Extract the [X, Y] coordinate from the center of the cell holding the provided text.  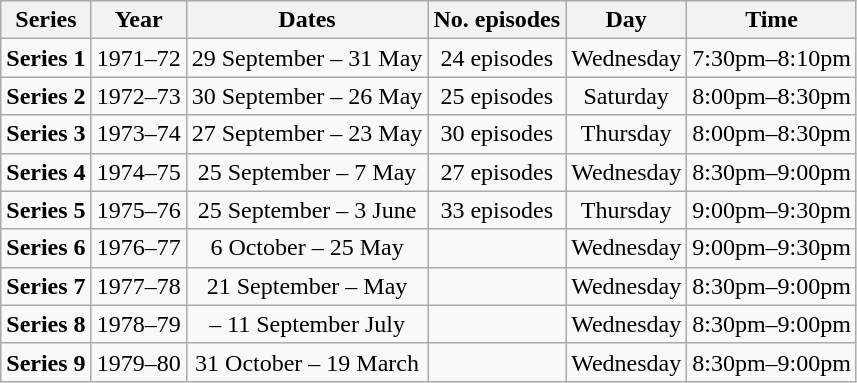
1971–72 [138, 58]
Dates [307, 20]
Series 2 [46, 96]
Series 4 [46, 172]
Series 8 [46, 324]
33 episodes [497, 210]
1976–77 [138, 248]
Time [772, 20]
Series [46, 20]
1978–79 [138, 324]
29 September – 31 May [307, 58]
27 episodes [497, 172]
6 October – 25 May [307, 248]
7:30pm–8:10pm [772, 58]
Saturday [626, 96]
Series 5 [46, 210]
1972–73 [138, 96]
30 episodes [497, 134]
24 episodes [497, 58]
1975–76 [138, 210]
1979–80 [138, 362]
1977–78 [138, 286]
Series 1 [46, 58]
1973–74 [138, 134]
21 September – May [307, 286]
27 September – 23 May [307, 134]
Day [626, 20]
30 September – 26 May [307, 96]
Series 9 [46, 362]
Series 7 [46, 286]
Series 6 [46, 248]
25 September – 3 June [307, 210]
– 11 September July [307, 324]
No. episodes [497, 20]
Year [138, 20]
Series 3 [46, 134]
25 episodes [497, 96]
25 September – 7 May [307, 172]
31 October – 19 March [307, 362]
1974–75 [138, 172]
